Extract the (x, y) coordinate from the center of the cell holding the provided text.  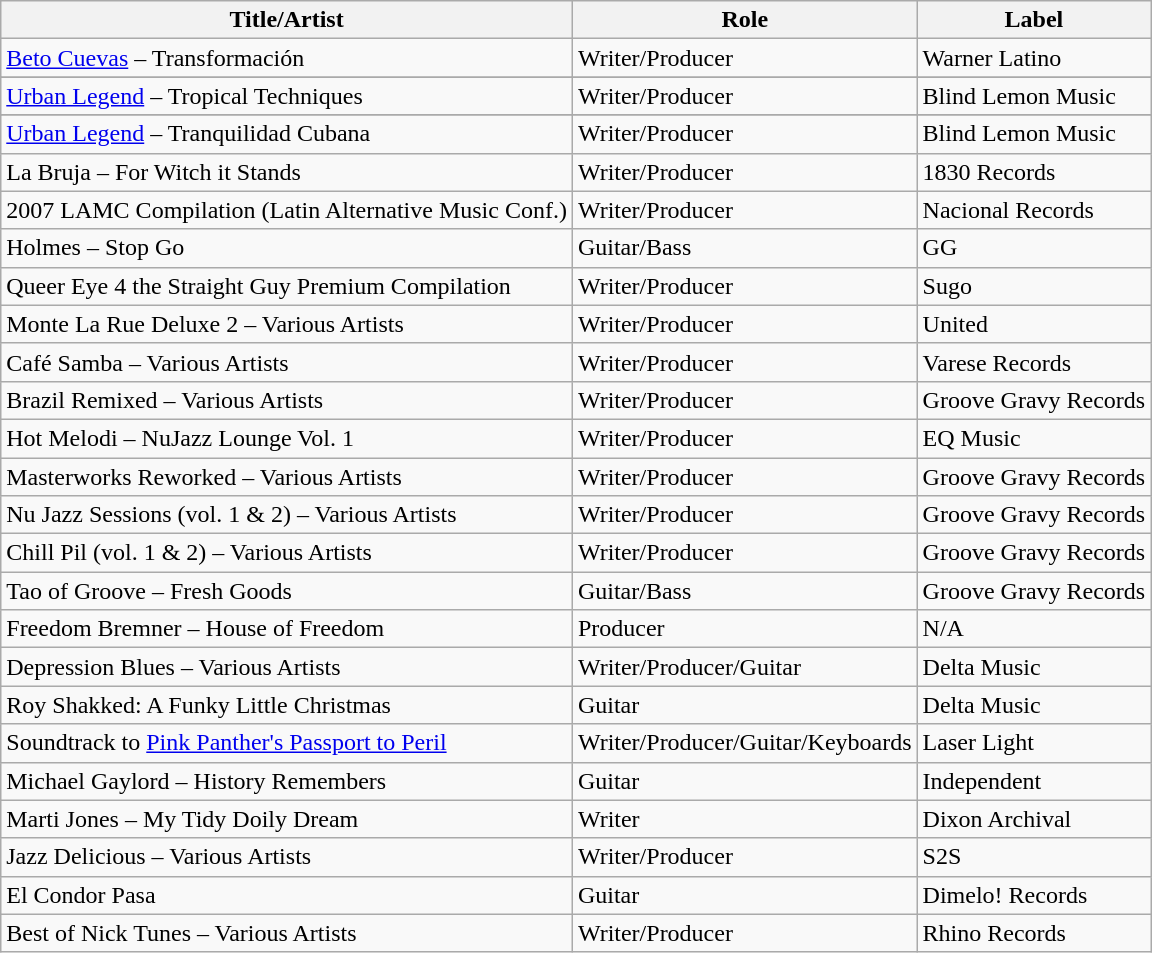
Roy Shakked: A Funky Little Christmas (287, 705)
Rhino Records (1034, 933)
Queer Eye 4 the Straight Guy Premium Compilation (287, 286)
Masterworks Reworked – Various Artists (287, 477)
Soundtrack to Pink Panther's Passport to Peril (287, 743)
Nacional Records (1034, 210)
Varese Records (1034, 362)
El Condor Pasa (287, 895)
Warner Latino (1034, 58)
Café Samba – Various Artists (287, 362)
Depression Blues – Various Artists (287, 667)
Best of Nick Tunes – Various Artists (287, 933)
Independent (1034, 781)
Nu Jazz Sessions (vol. 1 & 2) – Various Artists (287, 515)
Tao of Groove – Fresh Goods (287, 591)
La Bruja – For Witch it Stands (287, 172)
Laser Light (1034, 743)
Sugo (1034, 286)
Jazz Delicious – Various Artists (287, 857)
Brazil Remixed – Various Artists (287, 400)
N/A (1034, 629)
United (1034, 324)
Holmes – Stop Go (287, 248)
Urban Legend – Tropical Techniques (287, 96)
1830 Records (1034, 172)
EQ Music (1034, 438)
Writer/Producer/Guitar/Keyboards (744, 743)
S2S (1034, 857)
Freedom Bremner – House of Freedom (287, 629)
Label (1034, 20)
GG (1034, 248)
Writer (744, 819)
Michael Gaylord – History Remembers (287, 781)
2007 LAMC Compilation (Latin Alternative Music Conf.) (287, 210)
Dimelo! Records (1034, 895)
Producer (744, 629)
Chill Pil (vol. 1 & 2) – Various Artists (287, 553)
Urban Legend – Tranquilidad Cubana (287, 134)
Hot Melodi – NuJazz Lounge Vol. 1 (287, 438)
Marti Jones – My Tidy Doily Dream (287, 819)
Monte La Rue Deluxe 2 – Various Artists (287, 324)
Dixon Archival (1034, 819)
Role (744, 20)
Title/Artist (287, 20)
Writer/Producer/Guitar (744, 667)
Beto Cuevas – Transformación (287, 58)
